Provide the (X, Y) coordinate of the cell's center where the given text is located.  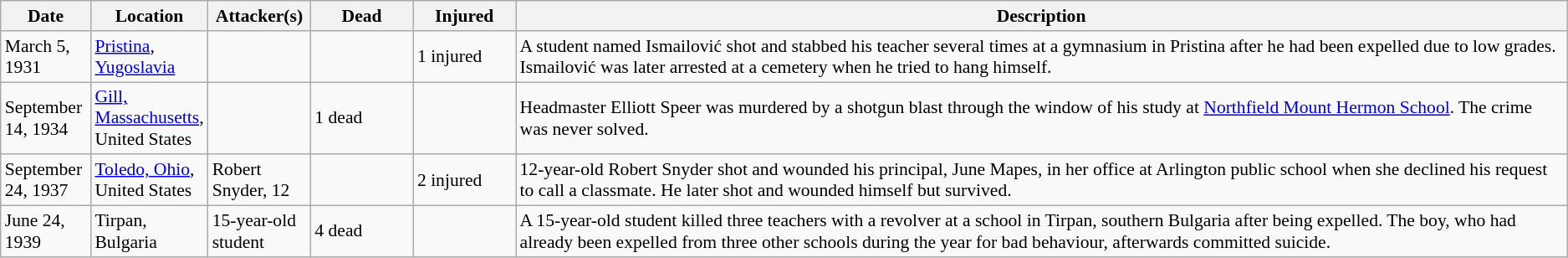
Description (1040, 16)
2 injured (465, 181)
1 injured (465, 57)
Attacker(s) (259, 16)
Robert Snyder, 12 (259, 181)
Location (149, 16)
Dead (361, 16)
Gill, Massachusetts, United States (149, 119)
September 24, 1937 (46, 181)
Date (46, 16)
Toledo, Ohio, United States (149, 181)
Injured (465, 16)
June 24, 1939 (46, 231)
Tirpan, Bulgaria (149, 231)
15-year-old student (259, 231)
1 dead (361, 119)
Pristina, Yugoslavia (149, 57)
September 14, 1934 (46, 119)
March 5, 1931 (46, 57)
4 dead (361, 231)
